Pinpoint the cell where the given text exists, returning its [X, Y] midpoint coordinate. 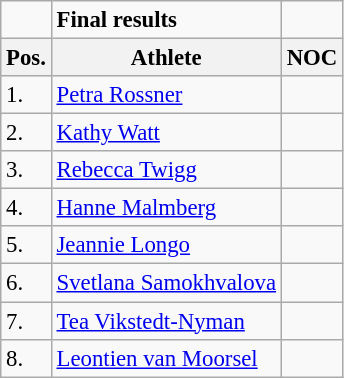
7. [26, 321]
Tea Vikstedt-Nyman [166, 321]
2. [26, 133]
Hanne Malmberg [166, 208]
NOC [312, 58]
Svetlana Samokhvalova [166, 283]
Leontien van Moorsel [166, 358]
8. [26, 358]
5. [26, 245]
Rebecca Twigg [166, 170]
Pos. [26, 58]
6. [26, 283]
Athlete [166, 58]
Jeannie Longo [166, 245]
Petra Rossner [166, 95]
Kathy Watt [166, 133]
4. [26, 208]
1. [26, 95]
Final results [166, 20]
3. [26, 170]
